Locate the cell with the specified text and output its (X, Y) center coordinate. 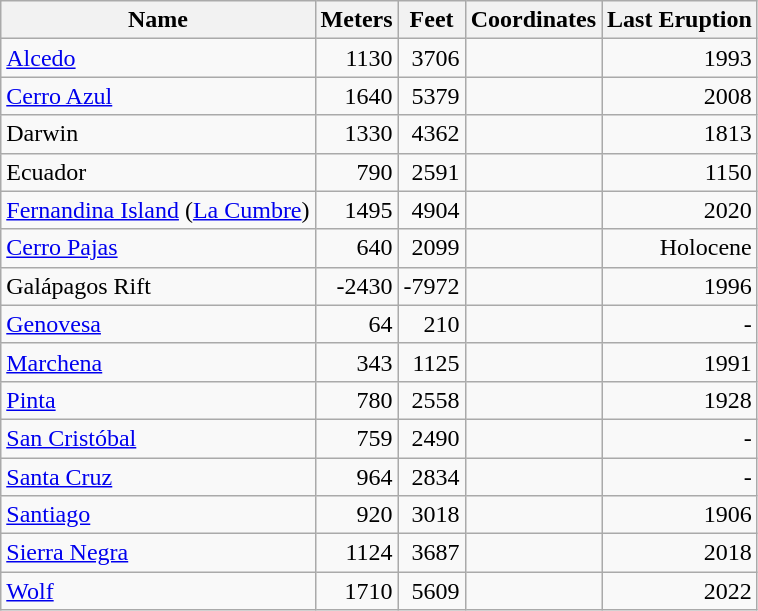
5379 (432, 96)
Last Eruption (680, 20)
Meters (356, 20)
San Cristóbal (158, 438)
2834 (432, 477)
1495 (356, 210)
964 (356, 477)
Cerro Pajas (158, 248)
1996 (680, 286)
1710 (356, 591)
780 (356, 400)
2490 (432, 438)
64 (356, 324)
Ecuador (158, 172)
920 (356, 515)
759 (356, 438)
343 (356, 362)
Alcedo (158, 58)
1813 (680, 134)
2591 (432, 172)
Santiago (158, 515)
3018 (432, 515)
210 (432, 324)
-2430 (356, 286)
Fernandina Island (La Cumbre) (158, 210)
3687 (432, 553)
2020 (680, 210)
Name (158, 20)
Genovesa (158, 324)
1993 (680, 58)
1906 (680, 515)
Coordinates (533, 20)
3706 (432, 58)
Galápagos Rift (158, 286)
1640 (356, 96)
1124 (356, 553)
1991 (680, 362)
790 (356, 172)
Pinta (158, 400)
2018 (680, 553)
1330 (356, 134)
5609 (432, 591)
1130 (356, 58)
640 (356, 248)
1150 (680, 172)
1928 (680, 400)
4904 (432, 210)
Darwin (158, 134)
Cerro Azul (158, 96)
Marchena (158, 362)
2558 (432, 400)
-7972 (432, 286)
2022 (680, 591)
Holocene (680, 248)
4362 (432, 134)
Wolf (158, 591)
2099 (432, 248)
Santa Cruz (158, 477)
Sierra Negra (158, 553)
1125 (432, 362)
2008 (680, 96)
Feet (432, 20)
